Locate the cell with the specified text and output its (x, y) center coordinate. 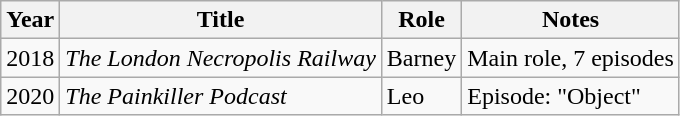
Role (421, 20)
Title (221, 20)
2020 (30, 96)
Notes (571, 20)
Year (30, 20)
Barney (421, 58)
Episode: "Object" (571, 96)
Main role, 7 episodes (571, 58)
Leo (421, 96)
The Painkiller Podcast (221, 96)
The London Necropolis Railway (221, 58)
2018 (30, 58)
